Find where the given text appears and provide that cell's center as (X, Y) coordinate. 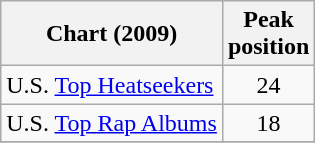
U.S. Top Heatseekers (112, 85)
24 (268, 85)
18 (268, 123)
U.S. Top Rap Albums (112, 123)
Chart (2009) (112, 34)
Peakposition (268, 34)
